Locate the cell with the specified text and output its (X, Y) center coordinate. 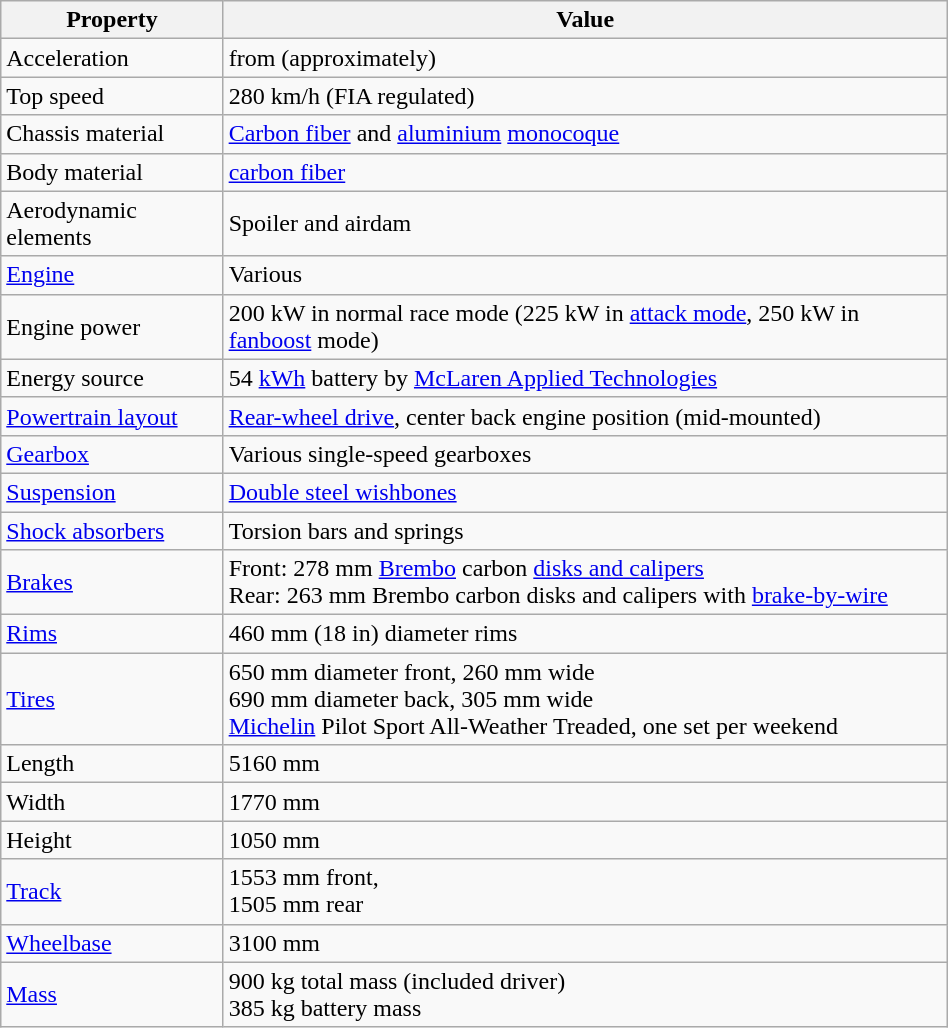
280 km/h (FIA regulated) (585, 96)
Track (112, 892)
650 mm diameter front, 260 mm wide 690 mm diameter back, 305 mm wide Michelin Pilot Sport All-Weather Treaded, one set per weekend (585, 699)
Aerodynamic elements (112, 224)
Wheelbase (112, 943)
Energy source (112, 378)
Shock absorbers (112, 531)
Suspension (112, 492)
Length (112, 764)
Front: 278 mm Brembo carbon disks and calipers Rear: 263 mm Brembo carbon disks and calipers with brake-by-wire (585, 582)
Carbon fiber and aluminium monocoque (585, 134)
Powertrain layout (112, 416)
Engine power (112, 326)
Various single-speed gearboxes (585, 454)
Property (112, 20)
Gearbox (112, 454)
Torsion bars and springs (585, 531)
1553 mm front, 1505 mm rear (585, 892)
Brakes (112, 582)
Rims (112, 634)
Top speed (112, 96)
54 kWh battery by McLaren Applied Technologies (585, 378)
460 mm (18 in) diameter rims (585, 634)
Chassis material (112, 134)
5160 mm (585, 764)
Body material (112, 172)
Engine (112, 275)
1050 mm (585, 840)
Acceleration (112, 58)
200 kW in normal race mode (225 kW in attack mode, 250 kW in fanboost mode) (585, 326)
3100 mm (585, 943)
900 kg total mass (included driver) 385 kg battery mass (585, 994)
1770 mm (585, 802)
Height (112, 840)
Value (585, 20)
Double steel wishbones (585, 492)
Mass (112, 994)
from (approximately) (585, 58)
Tires (112, 699)
Rear-wheel drive, center back engine position (mid-mounted) (585, 416)
Spoiler and airdam (585, 224)
carbon fiber (585, 172)
Various (585, 275)
Width (112, 802)
